Identify which cell holds the provided text, then report its [X, Y] central coordinate. 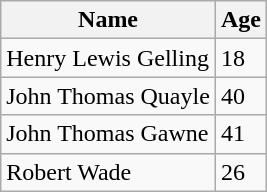
John Thomas Quayle [108, 96]
John Thomas Gawne [108, 134]
40 [240, 96]
18 [240, 58]
41 [240, 134]
Henry Lewis Gelling [108, 58]
Age [240, 20]
Robert Wade [108, 172]
Name [108, 20]
26 [240, 172]
